Return the [x, y] coordinate for the center point of the cell that contains the specified text.  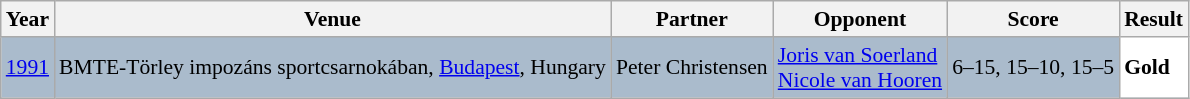
Joris van Soerland Nicole van Hooren [860, 68]
1991 [28, 68]
Gold [1154, 68]
Year [28, 19]
Opponent [860, 19]
Venue [332, 19]
Result [1154, 19]
6–15, 15–10, 15–5 [1033, 68]
Score [1033, 19]
Partner [692, 19]
Peter Christensen [692, 68]
BMTE-Törley impozáns sportcsarnokában, Budapest, Hungary [332, 68]
